Pinpoint the cell where the given text exists, returning its [X, Y] midpoint coordinate. 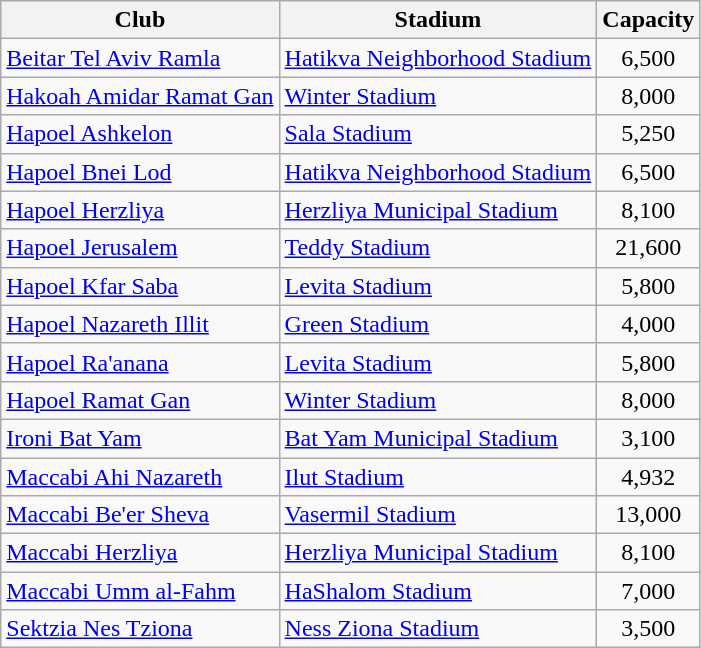
Bat Yam Municipal Stadium [438, 438]
Maccabi Ahi Nazareth [140, 477]
Maccabi Herzliya [140, 553]
Hapoel Ra'anana [140, 362]
21,600 [648, 248]
Hapoel Bnei Lod [140, 172]
Ironi Bat Yam [140, 438]
Hapoel Kfar Saba [140, 286]
Hapoel Herzliya [140, 210]
Stadium [438, 20]
HaShalom Stadium [438, 591]
13,000 [648, 515]
7,000 [648, 591]
Hapoel Jerusalem [140, 248]
5,250 [648, 134]
Teddy Stadium [438, 248]
Club [140, 20]
Hapoel Nazareth Illit [140, 324]
Hapoel Ramat Gan [140, 400]
Sala Stadium [438, 134]
Ilut Stadium [438, 477]
Maccabi Umm al-Fahm [140, 591]
Beitar Tel Aviv Ramla [140, 58]
4,932 [648, 477]
3,100 [648, 438]
Green Stadium [438, 324]
Sektzia Nes Tziona [140, 629]
4,000 [648, 324]
Hapoel Ashkelon [140, 134]
Vasermil Stadium [438, 515]
Hakoah Amidar Ramat Gan [140, 96]
3,500 [648, 629]
Maccabi Be'er Sheva [140, 515]
Ness Ziona Stadium [438, 629]
Capacity [648, 20]
